Return the [X, Y] coordinate for the center point of the cell that contains the specified text.  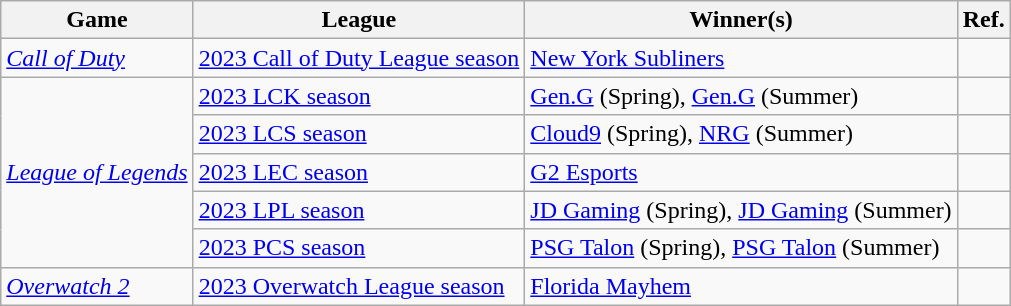
Winner(s) [741, 20]
New York Subliners [741, 58]
JD Gaming (Spring), JD Gaming (Summer) [741, 210]
2023 PCS season [359, 248]
League [359, 20]
Cloud9 (Spring), NRG (Summer) [741, 134]
Game [97, 20]
Gen.G (Spring), Gen.G (Summer) [741, 96]
Overwatch 2 [97, 286]
Ref. [984, 20]
G2 Esports [741, 172]
2023 LPL season [359, 210]
2023 LCK season [359, 96]
2023 Overwatch League season [359, 286]
Florida Mayhem [741, 286]
2023 Call of Duty League season [359, 58]
2023 LEC season [359, 172]
2023 LCS season [359, 134]
League of Legends [97, 172]
Call of Duty [97, 58]
PSG Talon (Spring), PSG Talon (Summer) [741, 248]
